Search for the cell housing the specified text and yield its [x, y] center coordinate. 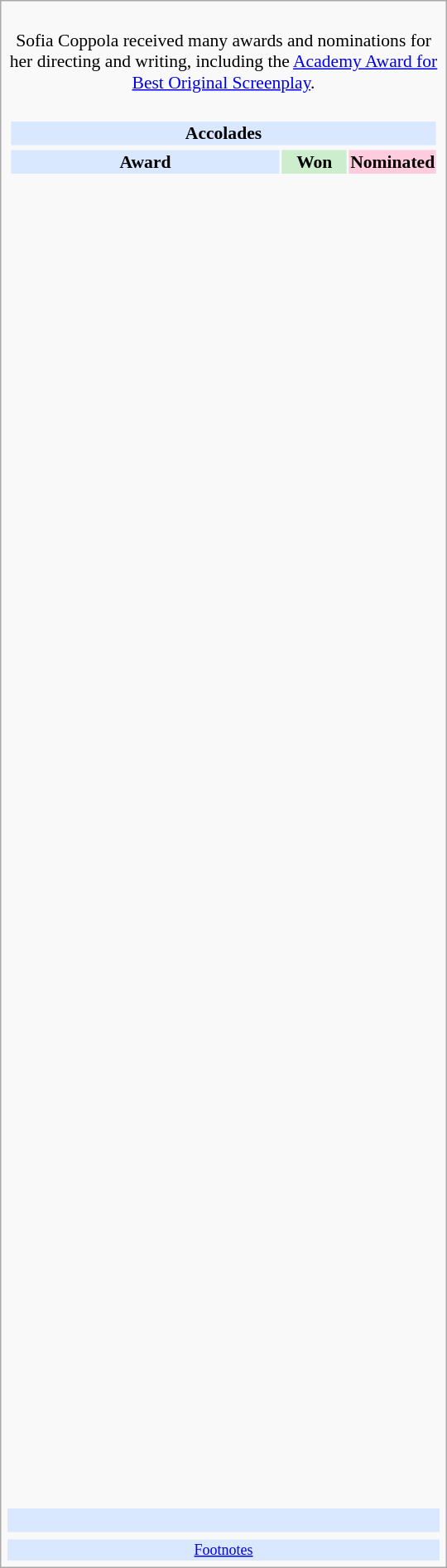
Sofia Coppola received many awards and nominations for her directing and writing, including the Academy Award for Best Original Screenplay. [223, 51]
Award [145, 161]
Nominated [392, 161]
Footnotes [223, 1550]
Won [315, 161]
Accolades [223, 133]
Accolades Award Won Nominated [223, 801]
